For the text-containing cell, return its midpoint in (x, y) coordinate format. 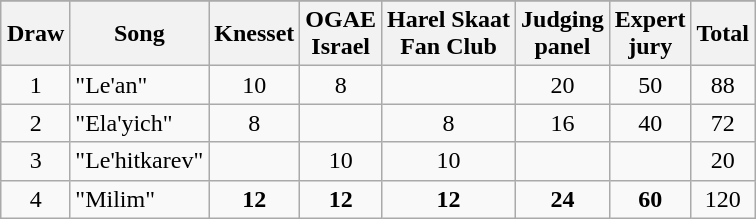
16 (563, 123)
60 (650, 199)
3 (35, 161)
Judgingpanel (563, 34)
Knesset (254, 34)
120 (723, 199)
2 (35, 123)
Expertjury (650, 34)
40 (650, 123)
OGAEIsrael (341, 34)
88 (723, 85)
1 (35, 85)
Song (140, 34)
4 (35, 199)
24 (563, 199)
"Ela'yich" (140, 123)
Harel SkaatFan Club (449, 34)
"Le'an" (140, 85)
"Le'hitkarev" (140, 161)
Total (723, 34)
72 (723, 123)
"Milim" (140, 199)
Draw (35, 34)
50 (650, 85)
